Provide the (x, y) coordinate of the cell's center where the given text is located.  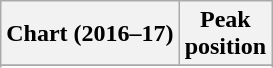
Peak position (225, 34)
Chart (2016–17) (90, 34)
